Capture the cell that displays the provided text and extract its (X, Y) central coordinate. 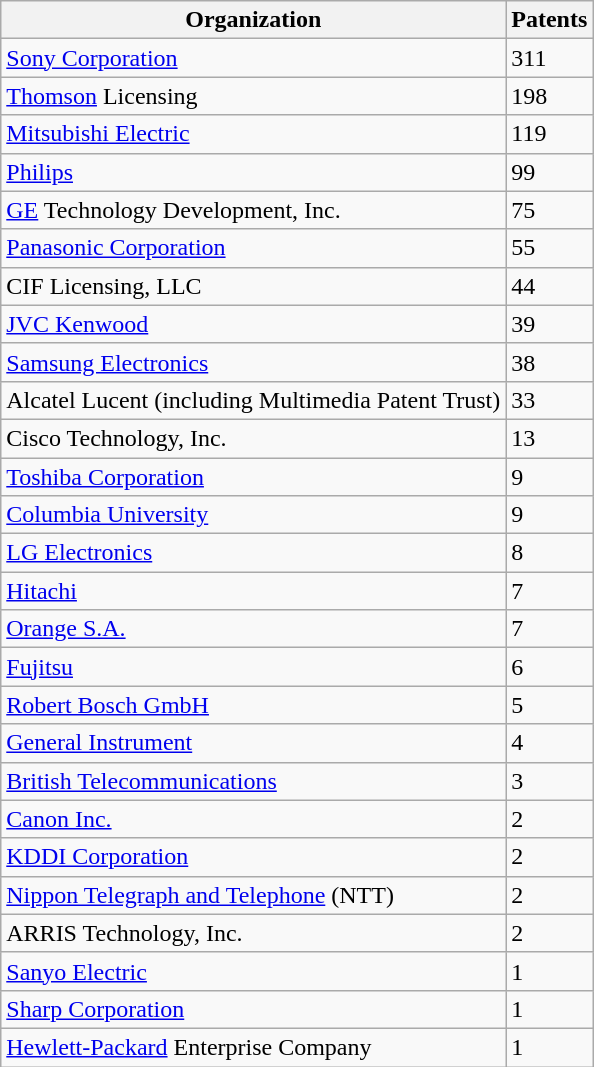
Philips (254, 172)
6 (550, 667)
Cisco Technology, Inc. (254, 438)
13 (550, 438)
ARRIS Technology, Inc. (254, 933)
Orange S.A. (254, 629)
KDDI Corporation (254, 857)
33 (550, 400)
Toshiba Corporation (254, 477)
4 (550, 743)
Sony Corporation (254, 58)
311 (550, 58)
Thomson Licensing (254, 96)
44 (550, 286)
Sharp Corporation (254, 1009)
General Instrument (254, 743)
British Telecommunications (254, 781)
Nippon Telegraph and Telephone (NTT) (254, 895)
38 (550, 362)
Patents (550, 20)
Sanyo Electric (254, 971)
Robert Bosch GmbH (254, 705)
Fujitsu (254, 667)
CIF Licensing, LLC (254, 286)
GE Technology Development, Inc. (254, 210)
Hitachi (254, 591)
Alcatel Lucent (including Multimedia Patent Trust) (254, 400)
3 (550, 781)
39 (550, 324)
Canon Inc. (254, 819)
JVC Kenwood (254, 324)
Hewlett-Packard Enterprise Company (254, 1047)
Panasonic Corporation (254, 248)
Organization (254, 20)
Columbia University (254, 515)
5 (550, 705)
LG Electronics (254, 553)
8 (550, 553)
Mitsubishi Electric (254, 134)
99 (550, 172)
119 (550, 134)
75 (550, 210)
198 (550, 96)
Samsung Electronics (254, 362)
55 (550, 248)
